Find where the given text appears and provide that cell's center as (x, y) coordinate. 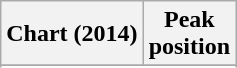
Peakposition (189, 34)
Chart (2014) (72, 34)
